Find where the given text appears and provide that cell's center as [x, y] coordinate. 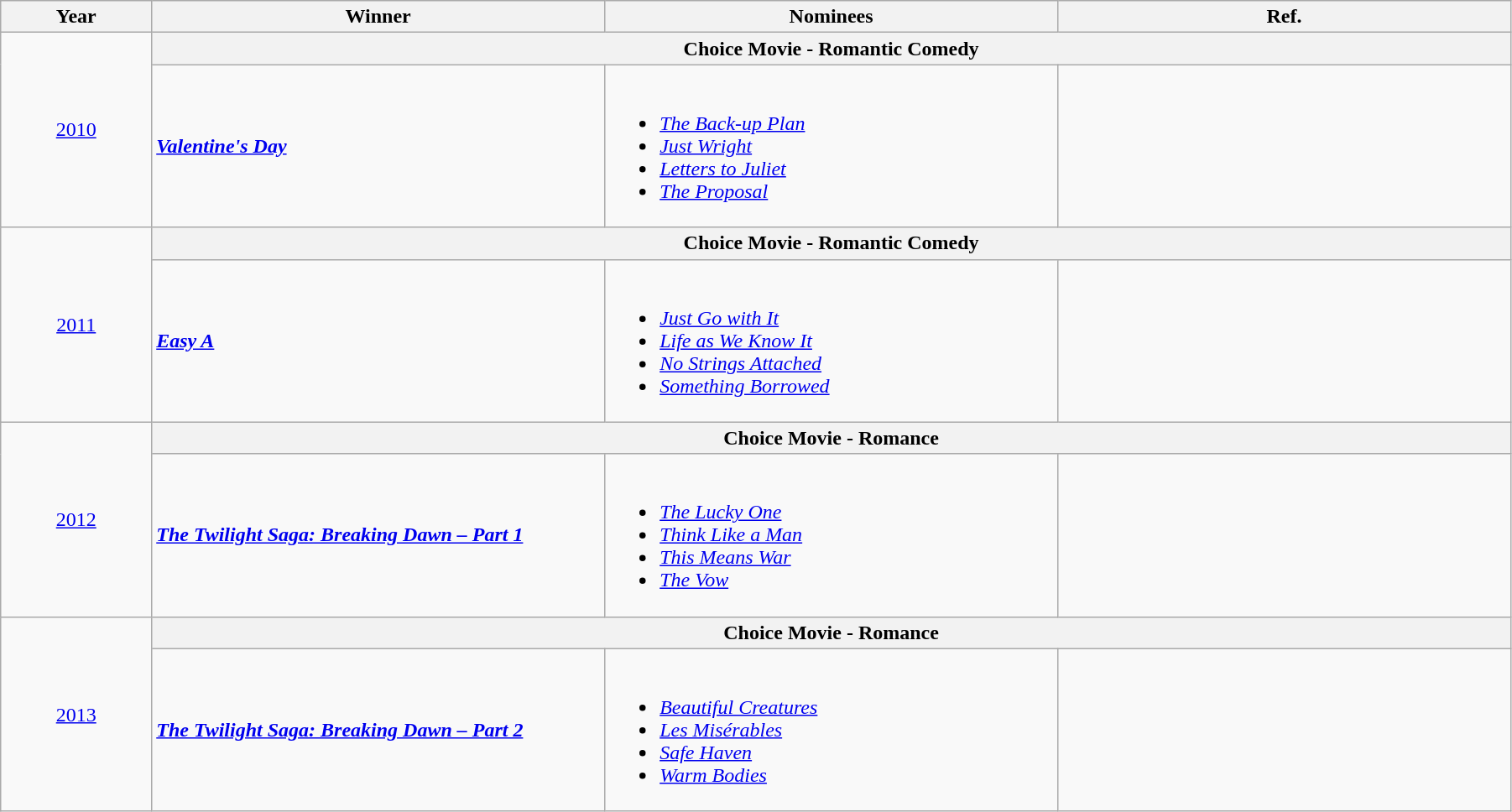
Easy A [378, 341]
Winner [378, 17]
The Back-up PlanJust WrightLetters to JulietThe Proposal [832, 146]
Nominees [832, 17]
Beautiful CreaturesLes MisérablesSafe HavenWarm Bodies [832, 730]
The Lucky OneThink Like a ManThis Means WarThe Vow [832, 535]
2013 [76, 714]
The Twilight Saga: Breaking Dawn – Part 1 [378, 535]
2011 [76, 325]
The Twilight Saga: Breaking Dawn – Part 2 [378, 730]
Year [76, 17]
2010 [76, 130]
Valentine's Day [378, 146]
2012 [76, 519]
Just Go with ItLife as We Know ItNo Strings AttachedSomething Borrowed [832, 341]
Ref. [1285, 17]
